Output the [x, y] coordinate of the center of the cell containing the given text.  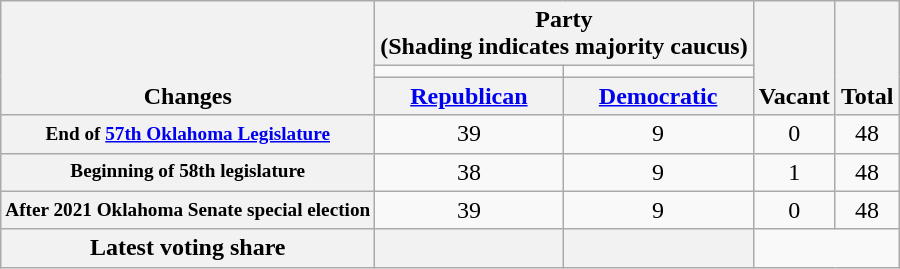
Democratic [658, 96]
Beginning of 58th legislature [188, 172]
38 [469, 172]
Party (Shading indicates majority caucus) [564, 34]
After 2021 Oklahoma Senate special election [188, 210]
Total [867, 58]
End of 57th Oklahoma Legislature [188, 134]
1 [794, 172]
Latest voting share [188, 248]
Changes [188, 58]
Vacant [794, 58]
Republican [469, 96]
